Identify which cell holds the provided text, then report its (X, Y) central coordinate. 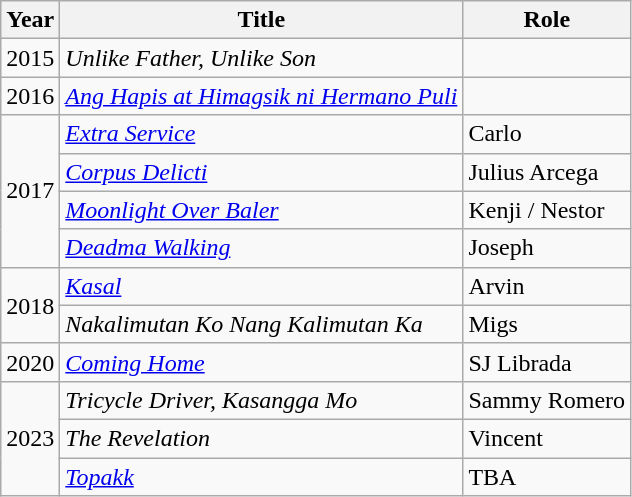
Migs (547, 324)
Joseph (547, 248)
The Revelation (262, 438)
Extra Service (262, 134)
Nakalimutan Ko Nang Kalimutan Ka (262, 324)
2018 (30, 305)
Arvin (547, 286)
2023 (30, 438)
Kenji / Nestor (547, 210)
TBA (547, 477)
Role (547, 20)
Sammy Romero (547, 400)
Kasal (262, 286)
Title (262, 20)
Year (30, 20)
SJ Librada (547, 362)
2020 (30, 362)
Topakk (262, 477)
Deadma Walking (262, 248)
Carlo (547, 134)
Coming Home (262, 362)
2016 (30, 96)
Unlike Father, Unlike Son (262, 58)
Ang Hapis at Himagsik ni Hermano Puli (262, 96)
2015 (30, 58)
Corpus Delicti (262, 172)
Julius Arcega (547, 172)
2017 (30, 191)
Tricycle Driver, Kasangga Mo (262, 400)
Vincent (547, 438)
Moonlight Over Baler (262, 210)
